Search for the cell housing the specified text and yield its [x, y] center coordinate. 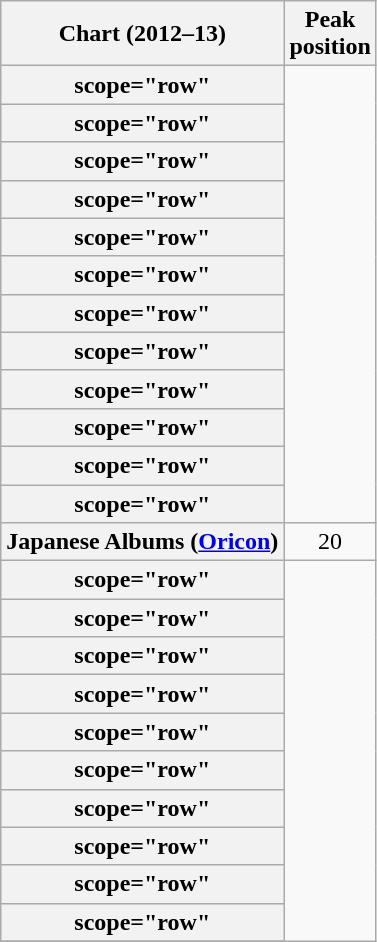
Japanese Albums (Oricon) [142, 542]
Peakposition [330, 34]
Chart (2012–13) [142, 34]
20 [330, 542]
